For the text-containing cell, return its midpoint in (X, Y) coordinate format. 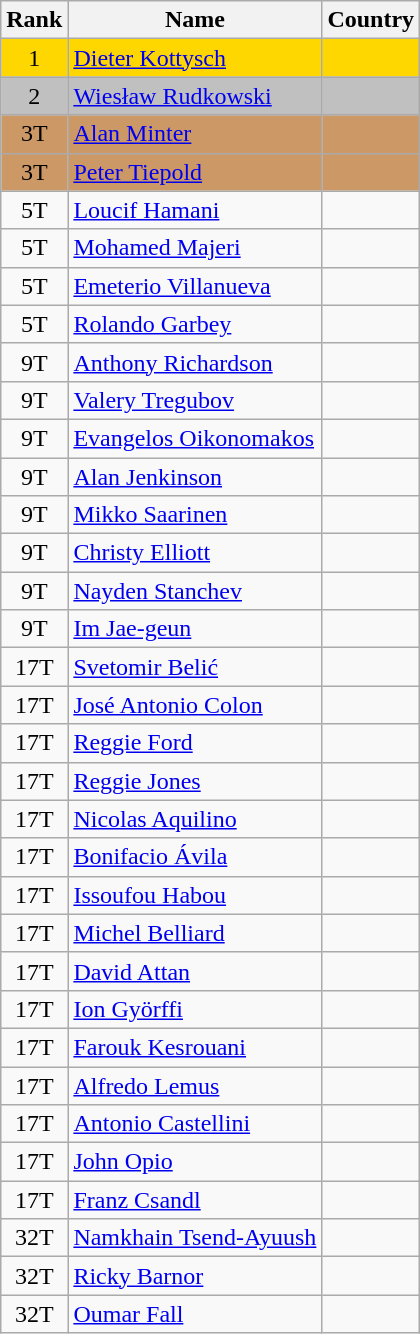
Valery Tregubov (195, 400)
Wiesław Rudkowski (195, 96)
David Attan (195, 971)
Im Jae-geun (195, 629)
Reggie Jones (195, 781)
Loucif Hamani (195, 210)
Alan Minter (195, 134)
1 (34, 58)
José Antonio Colon (195, 705)
Country (371, 20)
2 (34, 96)
Reggie Ford (195, 743)
Alan Jenkinson (195, 477)
Rank (34, 20)
Name (195, 20)
Oumar Fall (195, 1314)
Alfredo Lemus (195, 1085)
John Opio (195, 1162)
Rolando Garbey (195, 324)
Christy Elliott (195, 553)
Svetomir Belić (195, 667)
Emeterio Villanueva (195, 286)
Mikko Saarinen (195, 515)
Namkhain Tsend-Ayuush (195, 1238)
Dieter Kottysch (195, 58)
Issoufou Habou (195, 895)
Nicolas Aquilino (195, 819)
Nayden Stanchev (195, 591)
Peter Tiepold (195, 172)
Ion Györffi (195, 1009)
Mohamed Majeri (195, 248)
Bonifacio Ávila (195, 857)
Farouk Kesrouani (195, 1047)
Antonio Castellini (195, 1124)
Anthony Richardson (195, 362)
Evangelos Oikonomakos (195, 438)
Michel Belliard (195, 933)
Franz Csandl (195, 1200)
Ricky Barnor (195, 1276)
